Pinpoint the cell where the given text exists, returning its (x, y) midpoint coordinate. 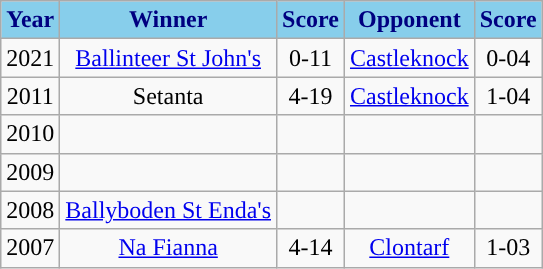
1-04 (508, 96)
Winner (168, 20)
2010 (30, 134)
2008 (30, 210)
0-04 (508, 58)
Ballinteer St John's (168, 58)
1-03 (508, 248)
Setanta (168, 96)
2011 (30, 96)
2009 (30, 172)
2021 (30, 58)
Ballyboden St Enda's (168, 210)
Na Fianna (168, 248)
4-14 (311, 248)
Clontarf (409, 248)
4-19 (311, 96)
0-11 (311, 58)
2007 (30, 248)
Year (30, 20)
Opponent (409, 20)
